Scan for the cell matching the given text and deliver its [x, y] coordinate at center. 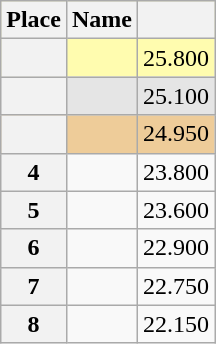
25.800 [176, 58]
5 [34, 210]
24.950 [176, 134]
6 [34, 248]
4 [34, 172]
Place [34, 20]
8 [34, 324]
25.100 [176, 96]
7 [34, 286]
Name [102, 20]
23.600 [176, 210]
23.800 [176, 172]
22.150 [176, 324]
22.900 [176, 248]
22.750 [176, 286]
